Return the [x, y] coordinate for the center point of the cell that contains the specified text.  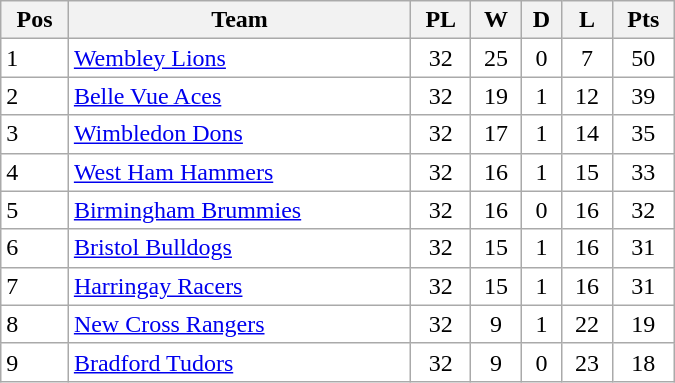
17 [496, 134]
Belle Vue Aces [239, 96]
4 [35, 172]
3 [35, 134]
Wimbledon Dons [239, 134]
W [496, 20]
PL [441, 20]
Wembley Lions [239, 58]
39 [643, 96]
West Ham Hammers [239, 172]
25 [496, 58]
23 [587, 362]
5 [35, 210]
Birmingham Brummies [239, 210]
Pts [643, 20]
35 [643, 134]
6 [35, 248]
50 [643, 58]
2 [35, 96]
33 [643, 172]
D [542, 20]
14 [587, 134]
22 [587, 324]
18 [643, 362]
8 [35, 324]
Bradford Tudors [239, 362]
Team [239, 20]
Harringay Racers [239, 286]
L [587, 20]
12 [587, 96]
Bristol Bulldogs [239, 248]
New Cross Rangers [239, 324]
Pos [35, 20]
